Extract the (X, Y) coordinate from the center of the cell holding the provided text.  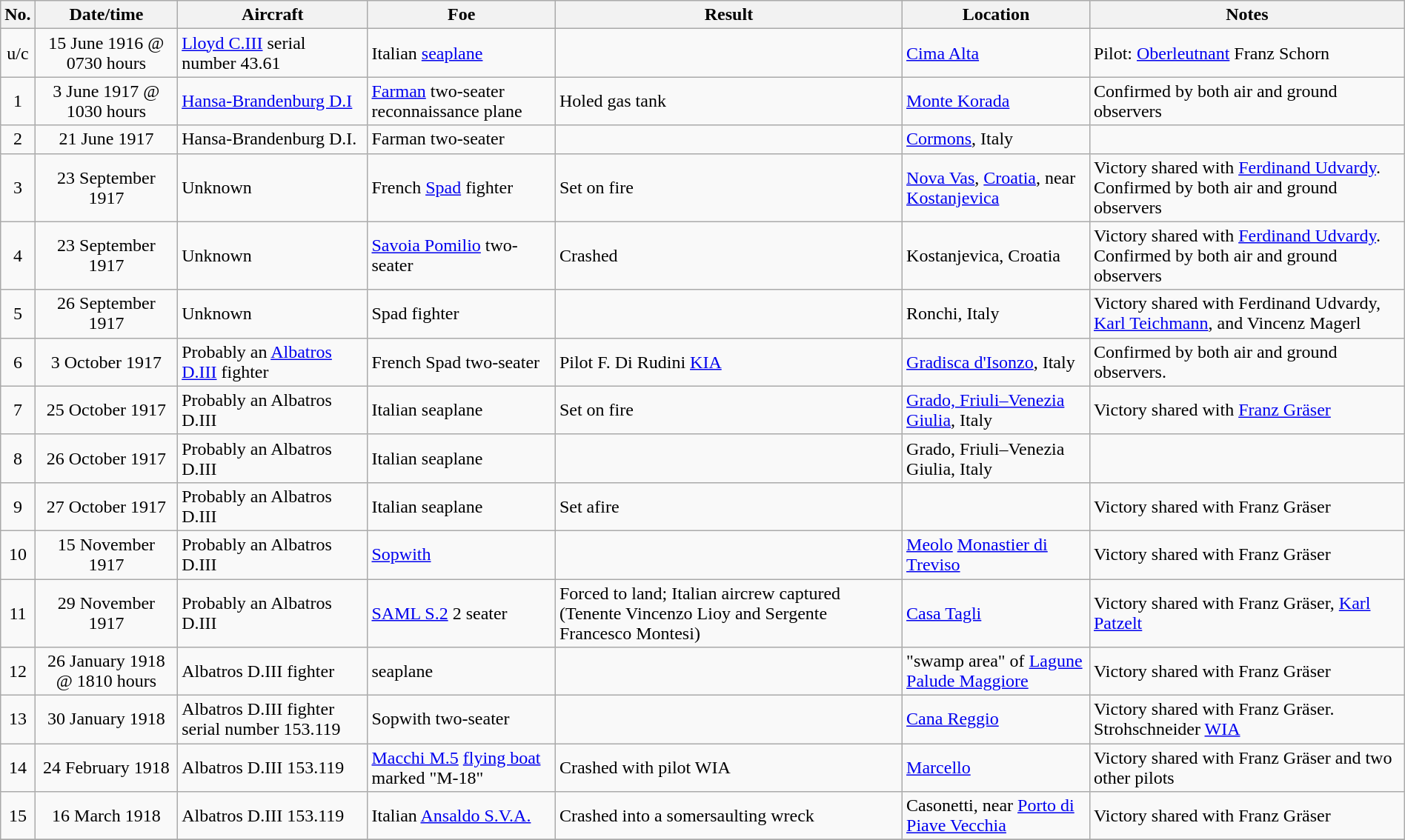
Kostanjevica, Croatia (996, 256)
Casonetti, near Porto di Piave Vecchia (996, 816)
seaplane (461, 671)
Hansa-Brandenburg D.I (273, 101)
Confirmed by both air and ground observers. (1246, 361)
Foe (461, 15)
21 June 1917 (107, 139)
Cana Reggio (996, 720)
27 October 1917 (107, 507)
24 February 1918 (107, 767)
14 (18, 767)
1 (18, 101)
2 (18, 139)
Ronchi, Italy (996, 314)
30 January 1918 (107, 720)
26 January 1918 @ 1810 hours (107, 671)
Albatros D.III fighter serial number 153.119 (273, 720)
3 (18, 187)
Set afire (728, 507)
8 (18, 458)
6 (18, 361)
25 October 1917 (107, 410)
15 June 1916 @ 0730 hours (107, 53)
Italian Ansaldo S.V.A. (461, 816)
Lloyd C.III serial number 43.61 (273, 53)
Cormons, Italy (996, 139)
16 March 1918 (107, 816)
Marcello (996, 767)
7 (18, 410)
Hansa-Brandenburg D.I. (273, 139)
Pilot: Oberleutnant Franz Schorn (1246, 53)
11 (18, 613)
Probably an Albatros D.III fighter (273, 361)
26 September 1917 (107, 314)
Victory shared with Franz Gräser, Karl Patzelt (1246, 613)
10 (18, 554)
Sopwith two-seater (461, 720)
29 November 1917 (107, 613)
3 June 1917 @ 1030 hours (107, 101)
Aircraft (273, 15)
Victory shared with Franz Gräser. Strohschneider WIA (1246, 720)
Crashed into a somersaulting wreck (728, 816)
Forced to land; Italian aircrew captured (Tenente Vincenzo Lioy and Sergente Francesco Montesi) (728, 613)
u/c (18, 53)
5 (18, 314)
Crashed (728, 256)
Date/time (107, 15)
No. (18, 15)
15 November 1917 (107, 554)
Holed gas tank (728, 101)
Farman two-seater reconnaissance plane (461, 101)
French Spad two-seater (461, 361)
15 (18, 816)
Nova Vas, Croatia, near Kostanjevica (996, 187)
Meolo Monastier di Treviso (996, 554)
Casa Tagli (996, 613)
Savoia Pomilio two-seater (461, 256)
4 (18, 256)
Albatros D.III fighter (273, 671)
9 (18, 507)
Notes (1246, 15)
French Spad fighter (461, 187)
"swamp area" of Lagune Palude Maggiore (996, 671)
Cima Alta (996, 53)
Result (728, 15)
26 October 1917 (107, 458)
Crashed with pilot WIA (728, 767)
Gradisca d'Isonzo, Italy (996, 361)
Confirmed by both air and ground observers (1246, 101)
Victory shared with Franz Gräser and two other pilots (1246, 767)
Pilot F. Di Rudini KIA (728, 361)
Location (996, 15)
Macchi M.5 flying boat marked "M-18" (461, 767)
13 (18, 720)
Monte Korada (996, 101)
Farman two-seater (461, 139)
Sopwith (461, 554)
Victory shared with Ferdinand Udvardy, Karl Teichmann, and Vincenz Magerl (1246, 314)
Spad fighter (461, 314)
3 October 1917 (107, 361)
12 (18, 671)
SAML S.2 2 seater (461, 613)
